From the cell containing the given text, extract its center point as (x, y) coordinate. 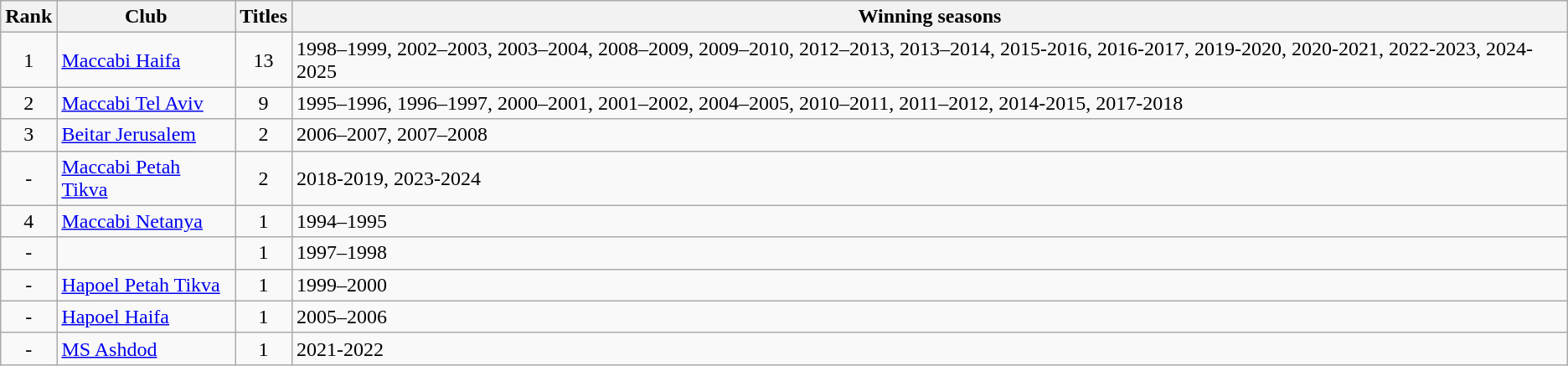
Club (146, 17)
Maccabi Tel Aviv (146, 103)
Hapoel Haifa (146, 317)
Rank (28, 17)
Beitar Jerusalem (146, 135)
Winning seasons (930, 17)
3 (28, 135)
2018-2019, 2023-2024 (930, 178)
4 (28, 221)
1997–1998 (930, 253)
1994–1995 (930, 221)
13 (264, 60)
9 (264, 103)
Maccabi Haifa (146, 60)
MS Ashdod (146, 348)
1995–1996, 1996–1997, 2000–2001, 2001–2002, 2004–2005, 2010–2011, 2011–2012, 2014-2015, 2017-2018 (930, 103)
Titles (264, 17)
1999–2000 (930, 285)
Maccabi Petah Tikva (146, 178)
1998–1999, 2002–2003, 2003–2004, 2008–2009, 2009–2010, 2012–2013, 2013–2014, 2015-2016, 2016-2017, 2019-2020, 2020-2021, 2022-2023, 2024-2025 (930, 60)
Maccabi Netanya (146, 221)
2006–2007, 2007–2008 (930, 135)
Hapoel Petah Tikva (146, 285)
2005–2006 (930, 317)
2021-2022 (930, 348)
